Provide the [X, Y] coordinate of the cell's center where the given text is located.  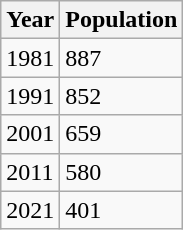
Population [122, 20]
2021 [30, 210]
2001 [30, 134]
580 [122, 172]
659 [122, 134]
1981 [30, 58]
2011 [30, 172]
887 [122, 58]
1991 [30, 96]
852 [122, 96]
401 [122, 210]
Year [30, 20]
